Scan for the cell matching the given text and deliver its [x, y] coordinate at center. 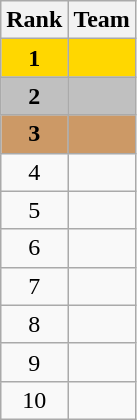
2 [34, 96]
7 [34, 286]
1 [34, 58]
8 [34, 324]
4 [34, 172]
6 [34, 248]
5 [34, 210]
9 [34, 362]
10 [34, 400]
3 [34, 134]
Rank [34, 20]
Team [102, 20]
